Capture the cell that displays the provided text and extract its (x, y) central coordinate. 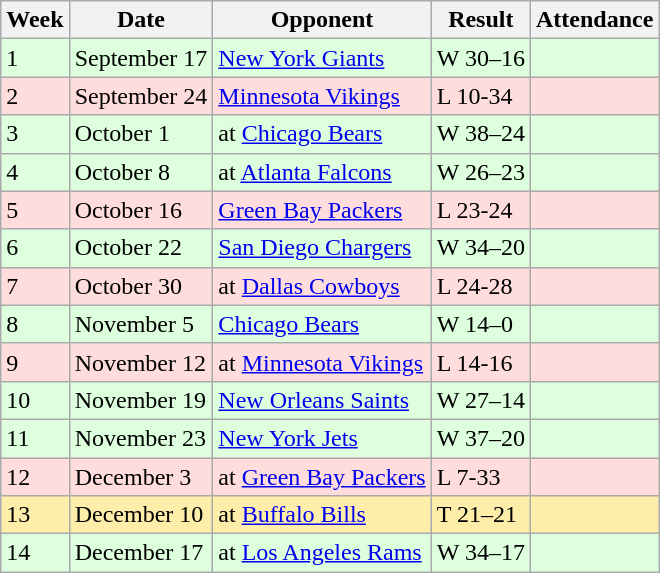
December 17 (141, 553)
W 14–0 (480, 324)
October 1 (141, 134)
11 (35, 438)
7 (35, 286)
at Los Angeles Rams (322, 553)
Chicago Bears (322, 324)
Result (480, 20)
New Orleans Saints (322, 400)
8 (35, 324)
6 (35, 248)
at Dallas Cowboys (322, 286)
Green Bay Packers (322, 210)
New York Giants (322, 58)
1 (35, 58)
9 (35, 362)
T 21–21 (480, 515)
October 16 (141, 210)
L 10-34 (480, 96)
September 24 (141, 96)
at Buffalo Bills (322, 515)
W 37–20 (480, 438)
Date (141, 20)
W 26–23 (480, 172)
at Atlanta Falcons (322, 172)
2 (35, 96)
October 22 (141, 248)
November 5 (141, 324)
Minnesota Vikings (322, 96)
at Minnesota Vikings (322, 362)
13 (35, 515)
September 17 (141, 58)
L 23-24 (480, 210)
12 (35, 477)
W 34–20 (480, 248)
L 14-16 (480, 362)
W 27–14 (480, 400)
5 (35, 210)
L 24-28 (480, 286)
W 30–16 (480, 58)
October 30 (141, 286)
3 (35, 134)
at Green Bay Packers (322, 477)
14 (35, 553)
November 19 (141, 400)
at Chicago Bears (322, 134)
December 3 (141, 477)
4 (35, 172)
San Diego Chargers (322, 248)
Opponent (322, 20)
Attendance (594, 20)
W 38–24 (480, 134)
Week (35, 20)
W 34–17 (480, 553)
October 8 (141, 172)
November 23 (141, 438)
December 10 (141, 515)
L 7-33 (480, 477)
November 12 (141, 362)
New York Jets (322, 438)
10 (35, 400)
